Locate the cell with the specified text and output its [x, y] center coordinate. 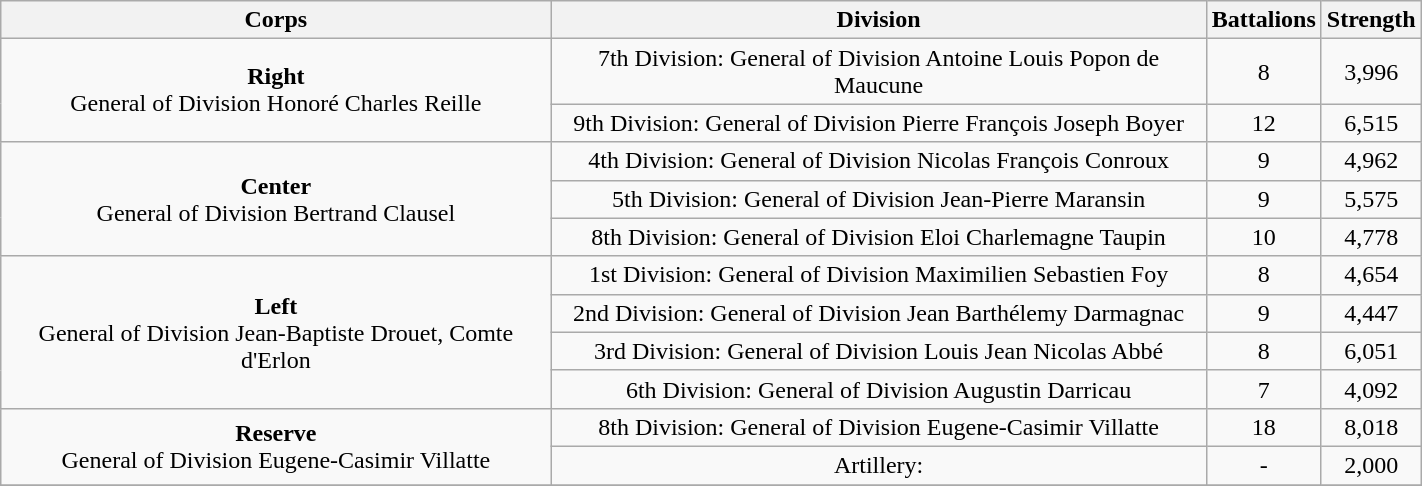
4,092 [1371, 389]
7 [1264, 389]
18 [1264, 427]
1st Division: General of Division Maximilien Sebastien Foy [878, 275]
8th Division: General of Division Eugene-Casimir Villatte [878, 427]
6th Division: General of Division Augustin Darricau [878, 389]
4th Division: General of Division Nicolas François Conroux [878, 161]
3,996 [1371, 72]
10 [1264, 237]
12 [1264, 123]
6,051 [1371, 351]
4,962 [1371, 161]
ReserveGeneral of Division Eugene-Casimir Villatte [276, 446]
5,575 [1371, 199]
6,515 [1371, 123]
2,000 [1371, 465]
4,778 [1371, 237]
LeftGeneral of Division Jean-Baptiste Drouet, Comte d'Erlon [276, 332]
RightGeneral of Division Honoré Charles Reille [276, 90]
4,654 [1371, 275]
Strength [1371, 20]
CenterGeneral of Division Bertrand Clausel [276, 199]
8,018 [1371, 427]
8th Division: General of Division Eloi Charlemagne Taupin [878, 237]
7th Division: General of Division Antoine Louis Popon de Maucune [878, 72]
4,447 [1371, 313]
5th Division: General of Division Jean-Pierre Maransin [878, 199]
Division [878, 20]
Battalions [1264, 20]
Corps [276, 20]
- [1264, 465]
9th Division: General of Division Pierre François Joseph Boyer [878, 123]
2nd Division: General of Division Jean Barthélemy Darmagnac [878, 313]
3rd Division: General of Division Louis Jean Nicolas Abbé [878, 351]
Artillery: [878, 465]
